Return [X, Y] of the center of cell containing provided text 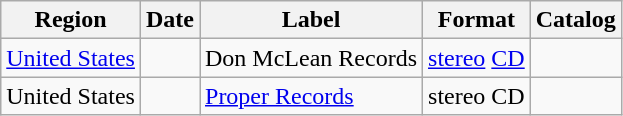
Proper Records [312, 96]
Date [170, 20]
Label [312, 20]
Don McLean Records [312, 58]
Catalog [576, 20]
Region [71, 20]
Format [477, 20]
